Pinpoint the cell where the given text exists, returning its [X, Y] midpoint coordinate. 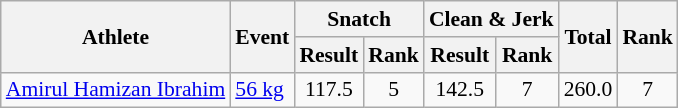
56 kg [262, 90]
Event [262, 36]
Snatch [358, 19]
Athlete [116, 36]
5 [394, 90]
Amirul Hamizan Ibrahim [116, 90]
117.5 [328, 90]
Clean & Jerk [492, 19]
142.5 [460, 90]
Total [588, 36]
260.0 [588, 90]
